Output the (x, y) coordinate of the center of the cell containing the given text.  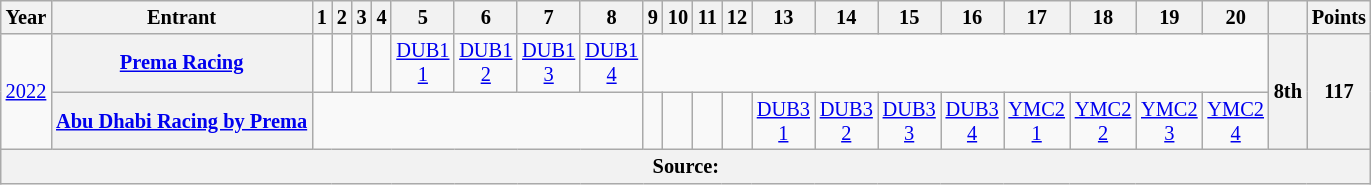
8th (1288, 92)
14 (846, 17)
8 (612, 17)
DUB34 (972, 121)
16 (972, 17)
15 (910, 17)
7 (548, 17)
6 (486, 17)
Prema Racing (182, 63)
4 (382, 17)
DUB32 (846, 121)
DUB12 (486, 63)
2 (342, 17)
DUB31 (784, 121)
9 (653, 17)
Year (26, 17)
17 (1037, 17)
117 (1339, 92)
Entrant (182, 17)
2022 (26, 92)
Points (1339, 17)
DUB13 (548, 63)
YMC21 (1037, 121)
19 (1169, 17)
YMC22 (1103, 121)
1 (322, 17)
12 (737, 17)
13 (784, 17)
DUB11 (422, 63)
DUB33 (910, 121)
YMC24 (1236, 121)
DUB14 (612, 63)
11 (708, 17)
Abu Dhabi Racing by Prema (182, 121)
YMC23 (1169, 121)
5 (422, 17)
20 (1236, 17)
3 (362, 17)
18 (1103, 17)
Source: (686, 166)
10 (678, 17)
